Search for the cell housing the specified text and yield its (x, y) center coordinate. 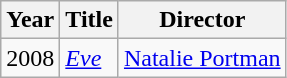
Eve (90, 58)
2008 (30, 58)
Year (30, 20)
Natalie Portman (202, 58)
Director (202, 20)
Title (90, 20)
